Detect which cell encompasses the target text, then output its [X, Y] center coordinate. 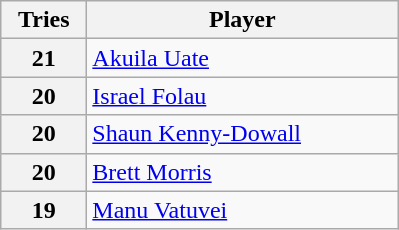
Manu Vatuvei [242, 210]
Player [242, 20]
Tries [44, 20]
Shaun Kenny-Dowall [242, 134]
Brett Morris [242, 172]
19 [44, 210]
Israel Folau [242, 96]
Akuila Uate [242, 58]
21 [44, 58]
